From the cell containing the given text, extract its center point as [x, y] coordinate. 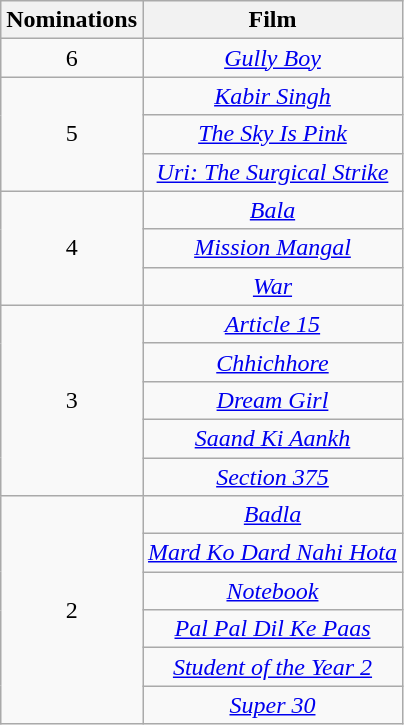
Kabir Singh [272, 96]
Mard Ko Dard Nahi Hota [272, 553]
Bala [272, 210]
Dream Girl [272, 400]
6 [72, 58]
3 [72, 400]
Notebook [272, 591]
Film [272, 20]
Super 30 [272, 705]
Mission Mangal [272, 248]
Saand Ki Aankh [272, 438]
War [272, 286]
The Sky Is Pink [272, 134]
2 [72, 610]
Pal Pal Dil Ke Paas [272, 629]
Chhichhore [272, 362]
Student of the Year 2 [272, 667]
Nominations [72, 20]
Badla [272, 515]
Gully Boy [272, 58]
Section 375 [272, 477]
5 [72, 134]
Uri: The Surgical Strike [272, 172]
Article 15 [272, 324]
4 [72, 248]
